Return (X, Y) of the center of cell containing provided text 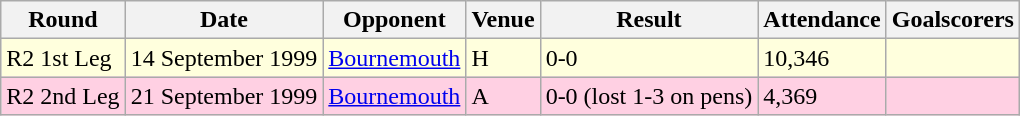
R2 2nd Leg (63, 96)
0-0 (lost 1-3 on pens) (649, 96)
H (503, 58)
Venue (503, 20)
10,346 (822, 58)
Date (224, 20)
Round (63, 20)
0-0 (649, 58)
14 September 1999 (224, 58)
Result (649, 20)
Goalscorers (952, 20)
21 September 1999 (224, 96)
4,369 (822, 96)
Attendance (822, 20)
Opponent (394, 20)
A (503, 96)
R2 1st Leg (63, 58)
